Determine the (x, y) coordinate at the center of the cell enclosing the given text.  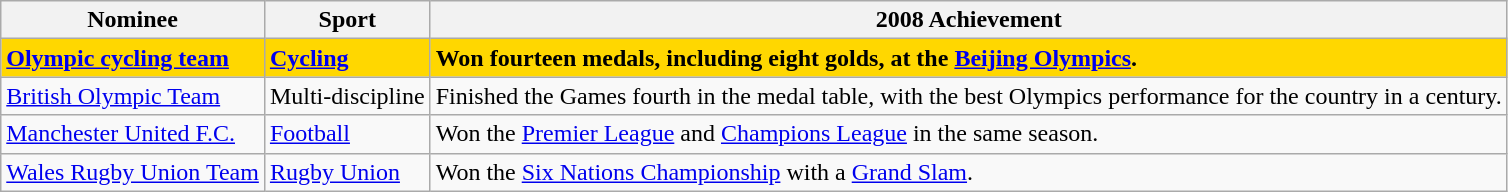
Nominee (133, 20)
Manchester United F.C. (133, 134)
Sport (347, 20)
Multi-discipline (347, 96)
Finished the Games fourth in the medal table, with the best Olympics performance for the country in a century. (968, 96)
Olympic cycling team (133, 58)
Won the Six Nations Championship with a Grand Slam. (968, 172)
British Olympic Team (133, 96)
Rugby Union (347, 172)
Won the Premier League and Champions League in the same season. (968, 134)
Football (347, 134)
Won fourteen medals, including eight golds, at the Beijing Olympics. (968, 58)
2008 Achievement (968, 20)
Wales Rugby Union Team (133, 172)
Cycling (347, 58)
